Detect which cell encompasses the target text, then output its (x, y) center coordinate. 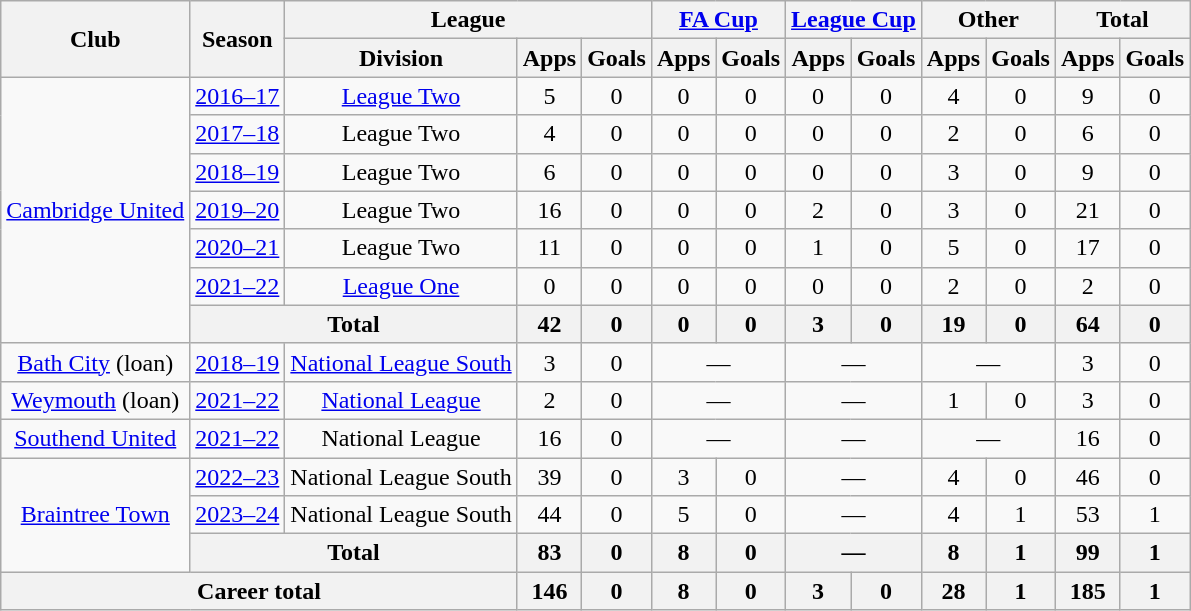
Other (988, 20)
11 (549, 248)
42 (549, 324)
19 (953, 324)
League One (401, 286)
83 (549, 553)
League Cup (854, 20)
Club (96, 39)
League (468, 20)
2016–17 (238, 96)
2023–24 (238, 515)
64 (1087, 324)
146 (549, 591)
53 (1087, 515)
Bath City (loan) (96, 362)
39 (549, 477)
Braintree Town (96, 515)
Career total (259, 591)
46 (1087, 477)
Weymouth (loan) (96, 400)
2022–23 (238, 477)
28 (953, 591)
185 (1087, 591)
44 (549, 515)
17 (1087, 248)
Cambridge United (96, 210)
Season (238, 39)
99 (1087, 553)
2019–20 (238, 210)
21 (1087, 210)
2020–21 (238, 248)
Southend United (96, 438)
Division (401, 58)
2017–18 (238, 134)
FA Cup (718, 20)
